Scan for the cell matching the given text and deliver its [x, y] coordinate at center. 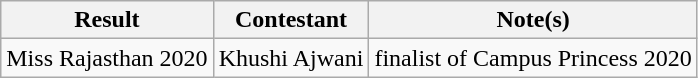
Contestant [291, 20]
Khushi Ajwani [291, 58]
Note(s) [533, 20]
Result [107, 20]
Miss Rajasthan 2020 [107, 58]
finalist of Campus Princess 2020 [533, 58]
